For the text-containing cell, return its midpoint in (x, y) coordinate format. 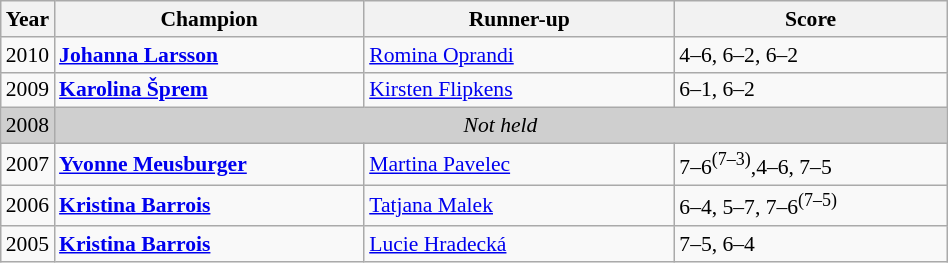
7–6(7–3),4–6, 7–5 (810, 164)
2005 (28, 244)
2009 (28, 90)
Johanna Larsson (209, 55)
6–4, 5–7, 7–6(7–5) (810, 206)
2008 (28, 126)
Lucie Hradecká (519, 244)
Tatjana Malek (519, 206)
Kirsten Flipkens (519, 90)
Year (28, 19)
2006 (28, 206)
Martina Pavelec (519, 164)
Runner-up (519, 19)
2007 (28, 164)
4–6, 6–2, 6–2 (810, 55)
Not held (500, 126)
Yvonne Meusburger (209, 164)
Score (810, 19)
Champion (209, 19)
Romina Oprandi (519, 55)
6–1, 6–2 (810, 90)
Karolina Šprem (209, 90)
7–5, 6–4 (810, 244)
2010 (28, 55)
